Capture the cell that displays the provided text and extract its [X, Y] central coordinate. 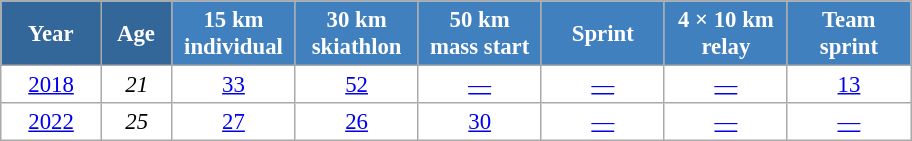
30 [480, 122]
Sprint [602, 34]
2022 [52, 122]
4 × 10 km relay [726, 34]
15 km individual [234, 34]
27 [234, 122]
Team sprint [848, 34]
50 km mass start [480, 34]
2018 [52, 85]
33 [234, 85]
Year [52, 34]
Age [136, 34]
21 [136, 85]
26 [356, 122]
13 [848, 85]
52 [356, 85]
30 km skiathlon [356, 34]
25 [136, 122]
